For the text-containing cell, return its midpoint in (X, Y) coordinate format. 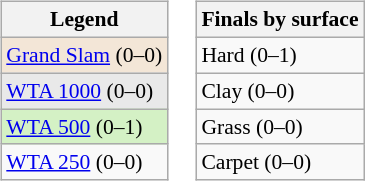
WTA 500 (0–1) (84, 127)
Legend (84, 20)
Hard (0–1) (280, 55)
Carpet (0–0) (280, 162)
WTA 250 (0–0) (84, 162)
WTA 1000 (0–0) (84, 91)
Finals by surface (280, 20)
Grand Slam (0–0) (84, 55)
Grass (0–0) (280, 127)
Clay (0–0) (280, 91)
